Capture the cell that displays the provided text and extract its [x, y] central coordinate. 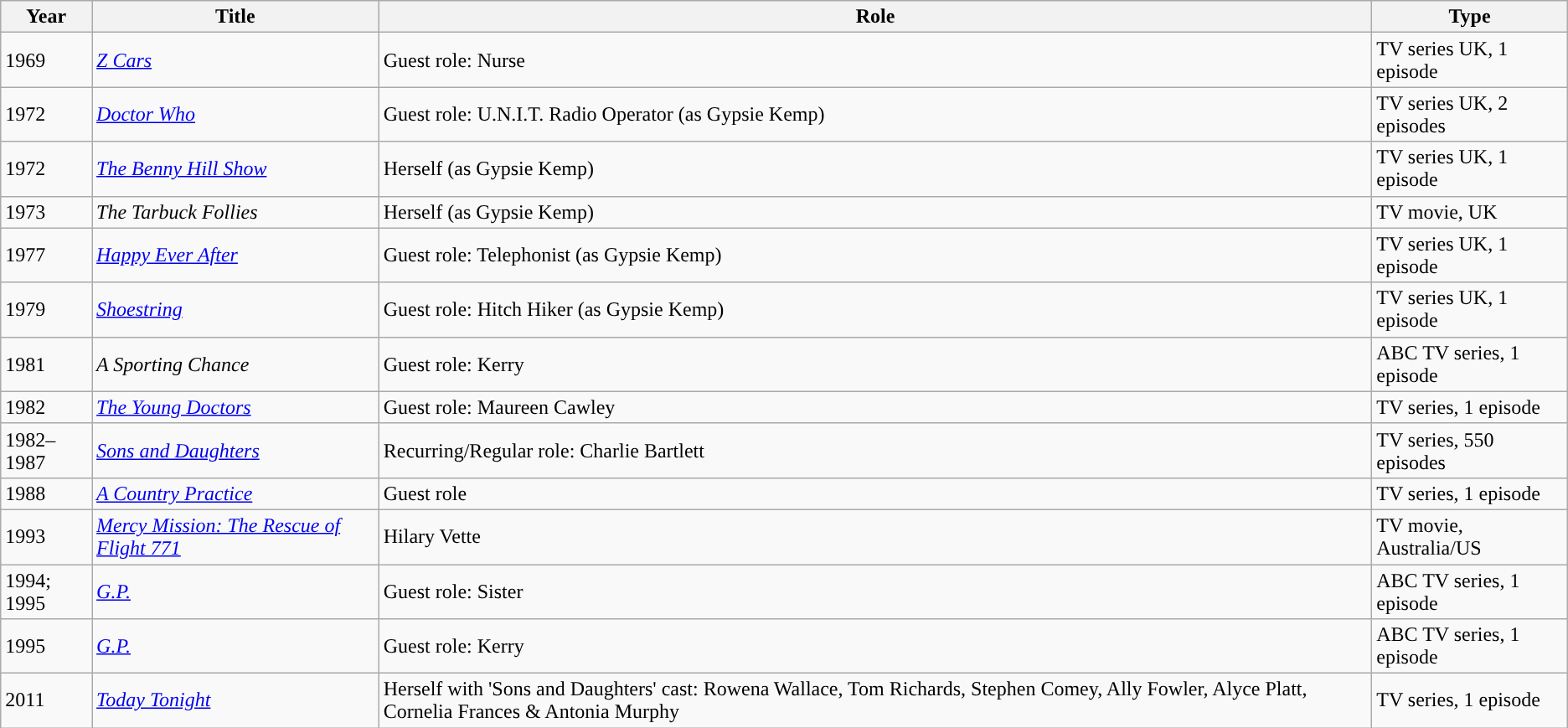
Guest role: Nurse [875, 60]
The Young Doctors [236, 407]
1981 [47, 364]
TV movie, UK [1470, 212]
1982 [47, 407]
1995 [47, 647]
1977 [47, 255]
A Country Practice [236, 493]
The Tarbuck Follies [236, 212]
Type [1470, 17]
The Benny Hill Show [236, 169]
Title [236, 17]
Guest role: Telephonist (as Gypsie Kemp) [875, 255]
Guest role: Hitch Hiker (as Gypsie Kemp) [875, 310]
1993 [47, 536]
1969 [47, 60]
Recurring/Regular role: Charlie Bartlett [875, 451]
Year [47, 17]
Sons and Daughters [236, 451]
Z Cars [236, 60]
2011 [47, 700]
Doctor Who [236, 114]
Shoestring [236, 310]
Role [875, 17]
1979 [47, 310]
Mercy Mission: The Rescue of Flight 771 [236, 536]
1988 [47, 493]
Herself with 'Sons and Daughters' cast: Rowena Wallace, Tom Richards, Stephen Comey, Ally Fowler, Alyce Platt, Cornelia Frances & Antonia Murphy [875, 700]
Today Tonight [236, 700]
Guest role: Maureen Cawley [875, 407]
Guest role: Sister [875, 591]
Hilary Vette [875, 536]
1973 [47, 212]
1994; 1995 [47, 591]
Guest role [875, 493]
Happy Ever After [236, 255]
TV series, 550 episodes [1470, 451]
A Sporting Chance [236, 364]
Guest role: U.N.I.T. Radio Operator (as Gypsie Kemp) [875, 114]
1982–1987 [47, 451]
TV series UK, 2 episodes [1470, 114]
TV movie, Australia/US [1470, 536]
